From the cell containing the given text, extract its center point as [X, Y] coordinate. 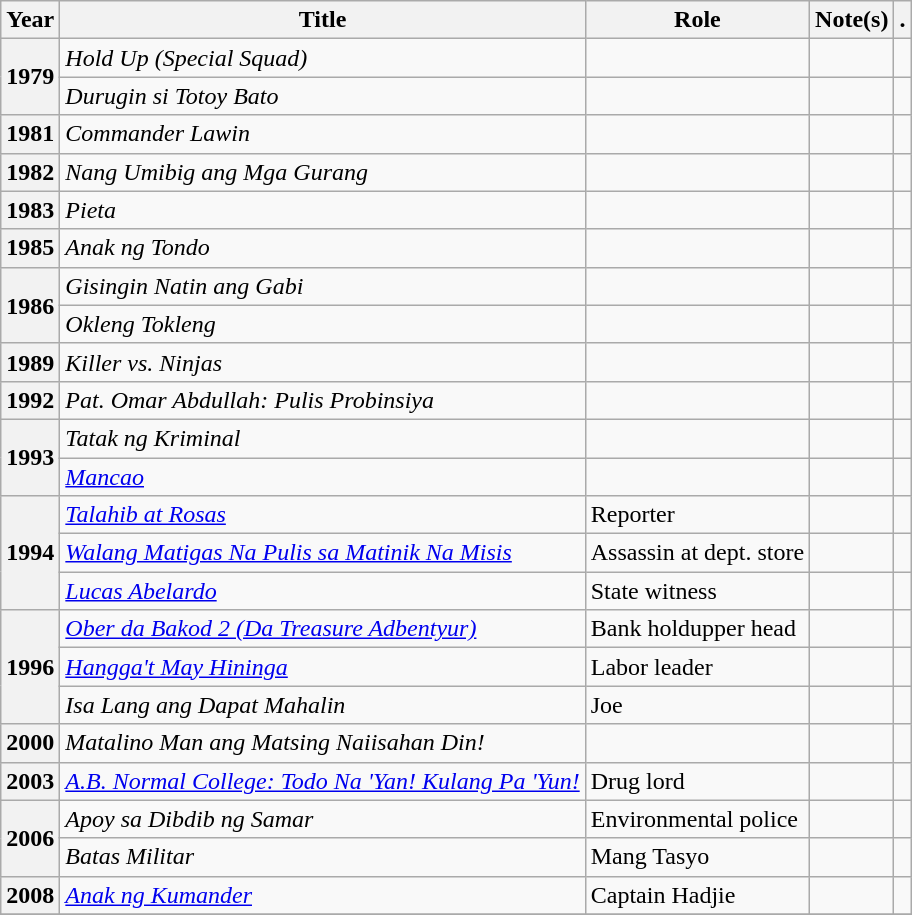
1996 [30, 667]
1983 [30, 210]
Commander Lawin [322, 134]
Environmental police [697, 819]
Hangga't May Hininga [322, 667]
Drug lord [697, 781]
1994 [30, 553]
Batas Militar [322, 857]
. [902, 20]
Reporter [697, 515]
Apoy sa Dibdib ng Samar [322, 819]
1992 [30, 400]
Ober da Bakod 2 (Da Treasure Adbentyur) [322, 629]
Mancao [322, 477]
1993 [30, 457]
Labor leader [697, 667]
Pieta [322, 210]
1982 [30, 172]
Role [697, 20]
2000 [30, 743]
Title [322, 20]
Gisingin Natin ang Gabi [322, 286]
Durugin si Totoy Bato [322, 96]
A.B. Normal College: Todo Na 'Yan! Kulang Pa 'Yun! [322, 781]
Walang Matigas Na Pulis sa Matinik Na Misis [322, 553]
Lucas Abelardo [322, 591]
1986 [30, 305]
1989 [30, 362]
2003 [30, 781]
Matalino Man ang Matsing Naiisahan Din! [322, 743]
1985 [30, 248]
Year [30, 20]
Captain Hadjie [697, 895]
Okleng Tokleng [322, 324]
Pat. Omar Abdullah: Pulis Probinsiya [322, 400]
Anak ng Kumander [322, 895]
Hold Up (Special Squad) [322, 58]
2006 [30, 838]
Assassin at dept. store [697, 553]
Note(s) [852, 20]
Isa Lang ang Dapat Mahalin [322, 705]
Joe [697, 705]
Bank holdupper head [697, 629]
Tatak ng Kriminal [322, 438]
Nang Umibig ang Mga Gurang [322, 172]
Anak ng Tondo [322, 248]
State witness [697, 591]
1981 [30, 134]
Mang Tasyo [697, 857]
2008 [30, 895]
1979 [30, 77]
Talahib at Rosas [322, 515]
Killer vs. Ninjas [322, 362]
